Output the [x, y] coordinate of the center of the cell containing the given text.  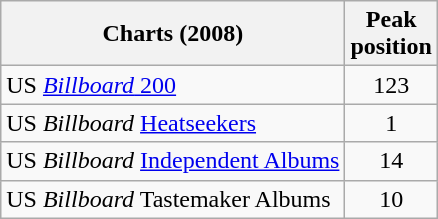
Peakposition [391, 34]
US Billboard Tastemaker Albums [173, 199]
Charts (2008) [173, 34]
10 [391, 199]
US Billboard 200 [173, 85]
123 [391, 85]
14 [391, 161]
US Billboard Heatseekers [173, 123]
1 [391, 123]
US Billboard Independent Albums [173, 161]
